Pinpoint the cell where the given text exists, returning its [X, Y] midpoint coordinate. 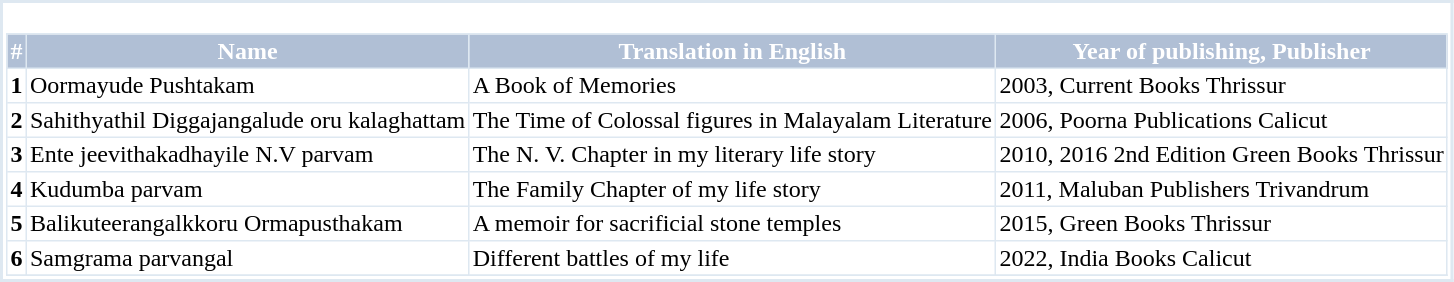
2022, India Books Calicut [1222, 258]
2006, Poorna Publications Calicut [1222, 120]
Name [248, 51]
Oormayude Pushtakam [248, 85]
Balikuteerangalkkoru Ormapusthakam [248, 223]
A Book of Memories [732, 85]
2003, Current Books Thrissur [1222, 85]
2011, Maluban Publishers Trivandrum [1222, 189]
3 [17, 154]
The N. V. Chapter in my literary life story [732, 154]
2015, Green Books Thrissur [1222, 223]
Different battles of my life [732, 258]
4 [17, 189]
2010, 2016 2nd Edition Green Books Thrissur [1222, 154]
1 [17, 85]
A memoir for sacrificial stone temples [732, 223]
Ente jeevithakadhayile N.V parvam [248, 154]
Samgrama parvangal [248, 258]
Year of publishing, Publisher [1222, 51]
Sahithyathil Diggajangalude oru kalaghattam [248, 120]
Kudumba parvam [248, 189]
The Family Chapter of my life story [732, 189]
# [17, 51]
The Time of Colossal figures in Malayalam Literature [732, 120]
5 [17, 223]
6 [17, 258]
2 [17, 120]
Translation in English [732, 51]
